Output the [x, y] coordinate of the center of the cell containing the given text.  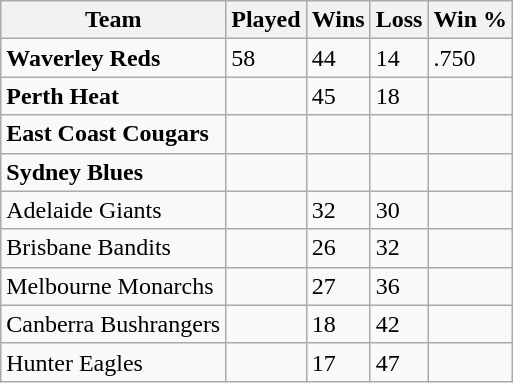
Loss [399, 20]
Melbourne Monarchs [114, 286]
East Coast Cougars [114, 134]
45 [338, 96]
44 [338, 58]
Played [266, 20]
Hunter Eagles [114, 362]
Canberra Bushrangers [114, 324]
30 [399, 210]
Adelaide Giants [114, 210]
Wins [338, 20]
47 [399, 362]
Team [114, 20]
36 [399, 286]
17 [338, 362]
26 [338, 248]
Waverley Reds [114, 58]
Brisbane Bandits [114, 248]
14 [399, 58]
.750 [470, 58]
27 [338, 286]
Sydney Blues [114, 172]
Win % [470, 20]
58 [266, 58]
Perth Heat [114, 96]
42 [399, 324]
